Find where the given text appears and provide that cell's center as [x, y] coordinate. 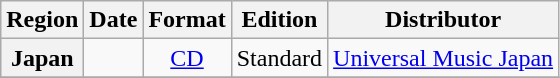
Format [187, 20]
Region [42, 20]
Distributor [444, 20]
Edition [279, 20]
Date [114, 20]
Universal Music Japan [444, 58]
Japan [42, 58]
Standard [279, 58]
CD [187, 58]
